Determine the [x, y] coordinate at the center of the cell enclosing the given text.  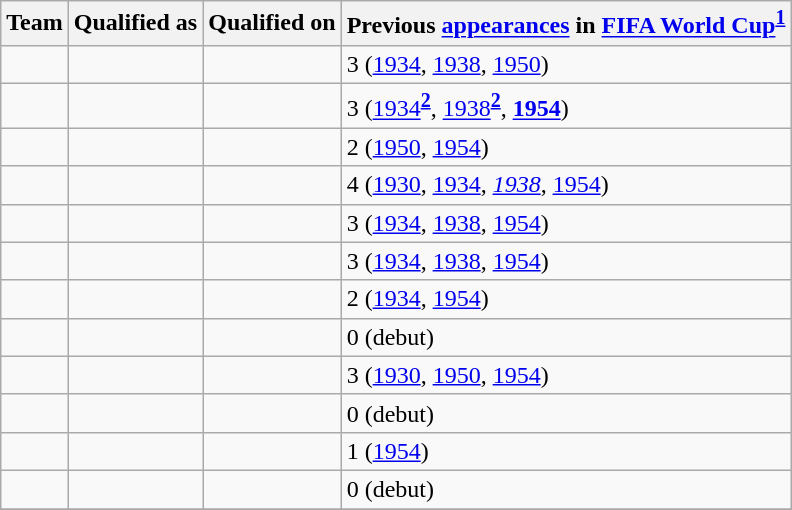
2 (1934, 1954) [566, 299]
1 (1954) [566, 451]
4 (1930, 1934, 1938, 1954) [566, 185]
Qualified as [135, 24]
3 (1930, 1950, 1954) [566, 375]
3 (1934, 1938, 1950) [566, 64]
Previous appearances in FIFA World Cup1 [566, 24]
2 (1950, 1954) [566, 147]
Team [35, 24]
Qualified on [272, 24]
3 (19342, 19382, 1954) [566, 106]
